Extract the [X, Y] coordinate from the center of the cell holding the provided text.  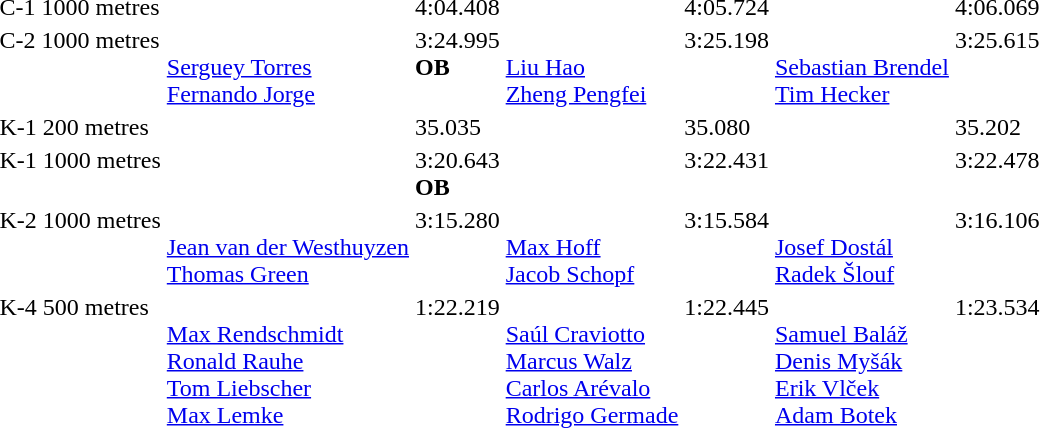
Josef Dostál Radek Šlouf [862, 247]
35.080 [727, 127]
3:25.198 [727, 67]
Liu Hao Zheng Pengfei [592, 67]
Serguey Torres Fernando Jorge [288, 67]
3:24.995 OB [458, 67]
Max Hoff Jacob Schopf [592, 247]
35.035 [458, 127]
3:20.643 OB [458, 174]
Jean van der Westhuyzen Thomas Green [288, 247]
3:15.280 [458, 247]
3:22.431 [727, 174]
Sebastian Brendel Tim Hecker [862, 67]
3:15.584 [727, 247]
